Scan for the cell matching the given text and deliver its [x, y] coordinate at center. 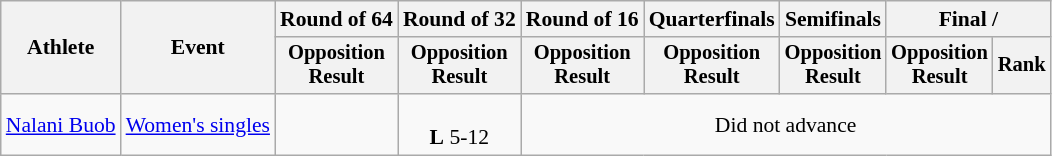
Quarterfinals [712, 19]
Athlete [61, 48]
Nalani Buob [61, 124]
Round of 16 [582, 19]
Round of 64 [336, 19]
Final / [968, 19]
Round of 32 [460, 19]
Rank [1022, 66]
Semifinals [834, 19]
Did not advance [786, 124]
L 5-12 [460, 124]
Women's singles [198, 124]
Event [198, 48]
